For the text-containing cell, return its midpoint in [X, Y] coordinate format. 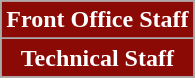
Front Office Staff [98, 20]
Technical Staff [98, 58]
